Locate the cell with the specified text and output its [X, Y] center coordinate. 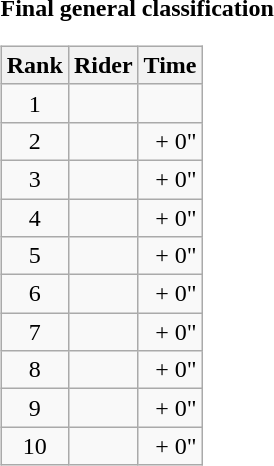
4 [34, 217]
9 [34, 408]
10 [34, 446]
3 [34, 179]
7 [34, 332]
5 [34, 256]
1 [34, 103]
Rider [103, 65]
Rank [34, 65]
8 [34, 370]
6 [34, 294]
2 [34, 141]
Time [170, 65]
